Search for the cell housing the specified text and yield its [X, Y] center coordinate. 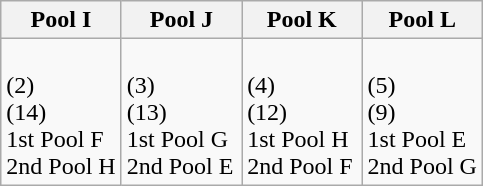
Pool L [422, 20]
Pool J [181, 20]
(5) (9) 1st Pool E 2nd Pool G [422, 112]
(4) (12) 1st Pool H 2nd Pool F [302, 112]
(3) (13) 1st Pool G 2nd Pool E [181, 112]
Pool I [61, 20]
(2) (14) 1st Pool F 2nd Pool H [61, 112]
Pool K [302, 20]
